Output the [X, Y] coordinate of the center of the cell containing the given text.  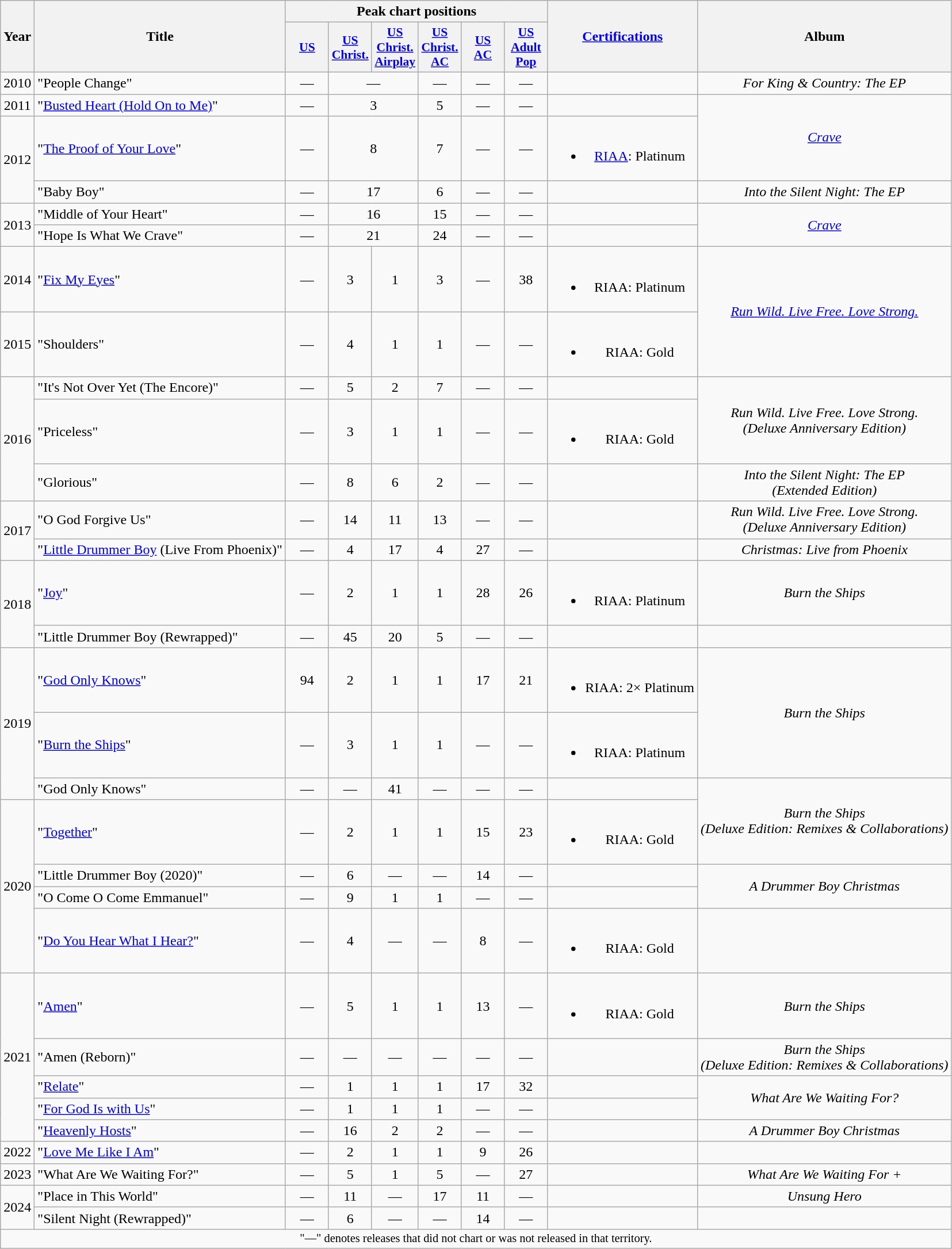
24 [439, 236]
2023 [17, 1174]
Year [17, 37]
USChrist. [350, 47]
"Do You Hear What I Hear?" [160, 941]
"Little Drummer Boy (Rewrapped)" [160, 636]
32 [526, 1087]
2015 [17, 344]
What Are We Waiting For + [824, 1174]
2013 [17, 225]
US [307, 47]
"—" denotes releases that did not chart or was not released in that territory. [476, 1239]
"Joy" [160, 593]
2014 [17, 280]
Title [160, 37]
2012 [17, 160]
2019 [17, 723]
"Together" [160, 832]
"Place in This World" [160, 1196]
"What Are We Waiting For?" [160, 1174]
"Busted Heart (Hold On to Me)" [160, 105]
"People Change" [160, 83]
2022 [17, 1152]
USAC [483, 47]
USAdult Pop [526, 47]
USChrist.AC [439, 47]
Run Wild. Live Free. Love Strong. [824, 312]
"It's Not Over Yet (The Encore)" [160, 388]
2018 [17, 604]
23 [526, 832]
"Shoulders" [160, 344]
"Amen (Reborn)" [160, 1057]
"For God Is with Us" [160, 1109]
Peak chart positions [416, 12]
28 [483, 593]
Certifications [622, 37]
"Little Drummer Boy (Live From Phoenix)" [160, 549]
Into the Silent Night: The EP(Extended Edition) [824, 482]
"Glorious" [160, 482]
41 [395, 789]
"Hope Is What We Crave" [160, 236]
20 [395, 636]
"Heavenly Hosts" [160, 1130]
RIAA: 2× Platinum [622, 680]
USChrist. Airplay [395, 47]
"Priceless" [160, 431]
What Are We Waiting For? [824, 1098]
"Fix My Eyes" [160, 280]
94 [307, 680]
"Middle of Your Heart" [160, 214]
2016 [17, 439]
2010 [17, 83]
2024 [17, 1207]
"Love Me Like I Am" [160, 1152]
Unsung Hero [824, 1196]
2011 [17, 105]
Into the Silent Night: The EP [824, 192]
2021 [17, 1057]
"O Come O Come Emmanuel" [160, 897]
"Burn the Ships" [160, 744]
"Relate" [160, 1087]
"Silent Night (Rewrapped)" [160, 1218]
45 [350, 636]
"O God Forgive Us" [160, 520]
For King & Country: The EP [824, 83]
"Amen" [160, 1006]
Christmas: Live from Phoenix [824, 549]
38 [526, 280]
"The Proof of Your Love" [160, 148]
"Baby Boy" [160, 192]
Album [824, 37]
2020 [17, 887]
"Little Drummer Boy (2020)" [160, 876]
2017 [17, 530]
